Identify which cell holds the provided text, then report its [x, y] central coordinate. 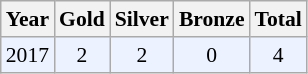
Gold [82, 19]
Total [278, 19]
2017 [28, 55]
0 [212, 55]
Bronze [212, 19]
Silver [142, 19]
4 [278, 55]
Year [28, 19]
